Find where the given text appears and provide that cell's center as (X, Y) coordinate. 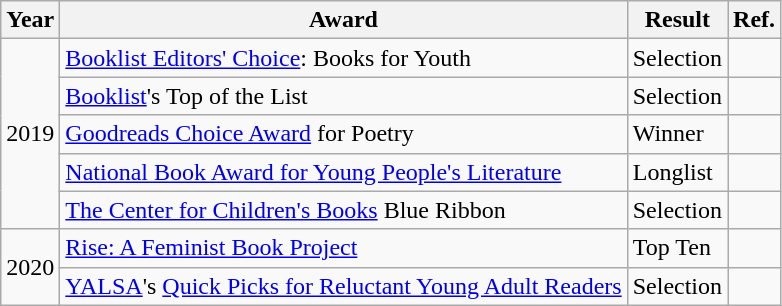
Top Ten (677, 248)
Rise: A Feminist Book Project (344, 248)
Booklist Editors' Choice: Books for Youth (344, 58)
Longlist (677, 172)
Winner (677, 134)
2020 (30, 267)
2019 (30, 134)
Ref. (754, 20)
Goodreads Choice Award for Poetry (344, 134)
Booklist's Top of the List (344, 96)
Result (677, 20)
National Book Award for Young People's Literature (344, 172)
YALSA's Quick Picks for Reluctant Young Adult Readers (344, 286)
The Center for Children's Books Blue Ribbon (344, 210)
Award (344, 20)
Year (30, 20)
